Find where the given text appears and provide that cell's center as [x, y] coordinate. 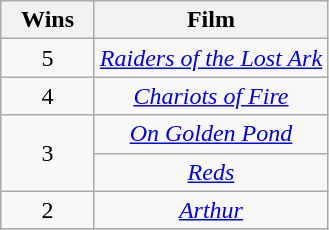
4 [48, 96]
Arthur [210, 210]
Reds [210, 172]
Chariots of Fire [210, 96]
5 [48, 58]
Film [210, 20]
Raiders of the Lost Ark [210, 58]
2 [48, 210]
3 [48, 153]
On Golden Pond [210, 134]
Wins [48, 20]
